Scan for the cell matching the given text and deliver its [X, Y] coordinate at center. 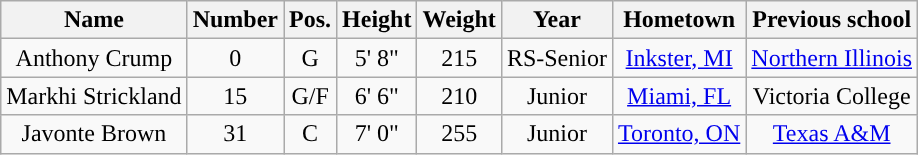
Javonte Brown [94, 134]
Height [377, 20]
Anthony Crump [94, 58]
Hometown [678, 20]
G/F [310, 96]
Northern Illinois [832, 58]
7' 0" [377, 134]
0 [235, 58]
Number [235, 20]
Victoria College [832, 96]
Previous school [832, 20]
G [310, 58]
31 [235, 134]
210 [459, 96]
Year [556, 20]
Inkster, MI [678, 58]
Name [94, 20]
C [310, 134]
RS-Senior [556, 58]
255 [459, 134]
Markhi Strickland [94, 96]
5' 8" [377, 58]
6' 6" [377, 96]
Miami, FL [678, 96]
Texas A&M [832, 134]
15 [235, 96]
215 [459, 58]
Weight [459, 20]
Pos. [310, 20]
Toronto, ON [678, 134]
